Identify which cell holds the provided text, then report its (x, y) central coordinate. 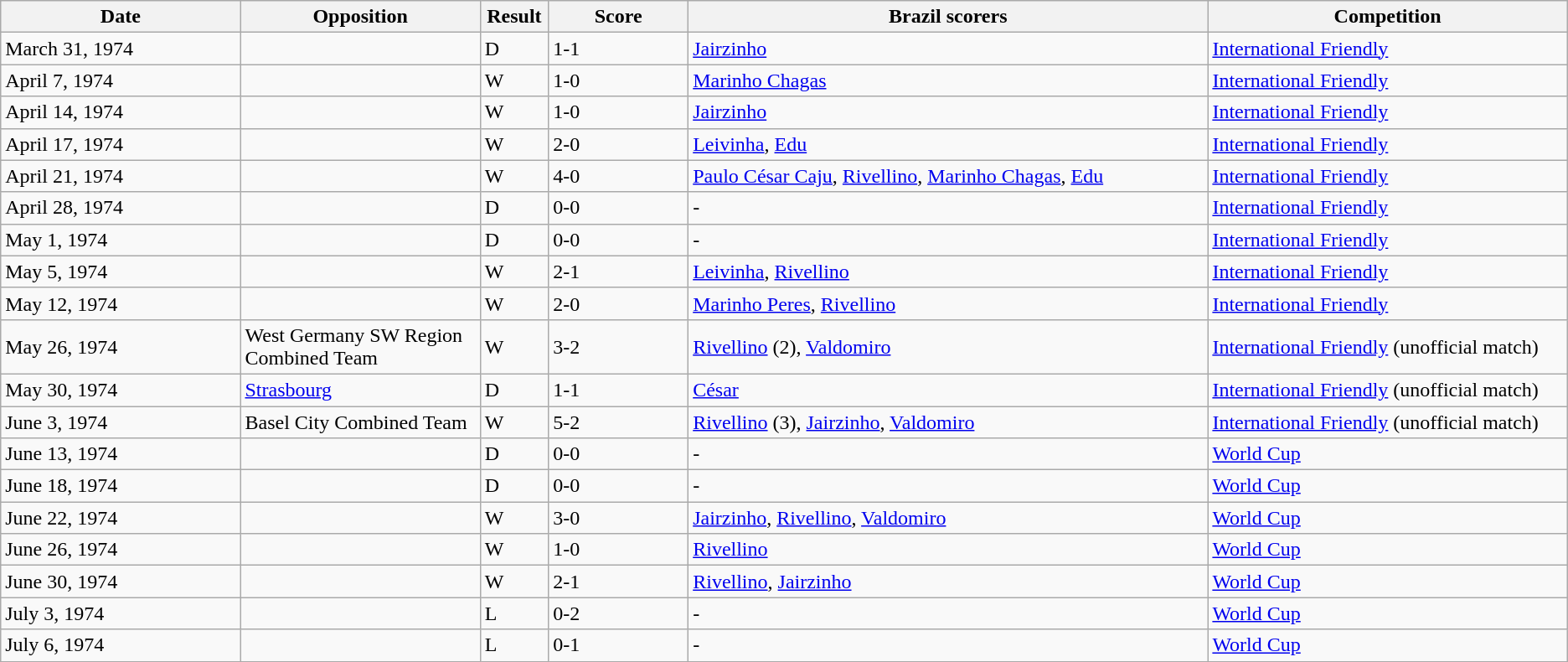
Result (514, 17)
May 1, 1974 (121, 240)
West Germany SW Region Combined Team (360, 347)
4-0 (618, 176)
May 5, 1974 (121, 272)
March 31, 1974 (121, 49)
Rivellino (948, 550)
Marinho Chagas (948, 80)
June 3, 1974 (121, 422)
June 30, 1974 (121, 582)
April 28, 1974 (121, 208)
Basel City Combined Team (360, 422)
July 6, 1974 (121, 645)
Marinho Peres, Rivellino (948, 303)
April 21, 1974 (121, 176)
Rivellino, Jairzinho (948, 582)
June 18, 1974 (121, 486)
June 26, 1974 (121, 550)
Leivinha, Edu (948, 144)
May 26, 1974 (121, 347)
May 30, 1974 (121, 390)
Rivellino (3), Jairzinho, Valdomiro (948, 422)
Paulo César Caju, Rivellino, Marinho Chagas, Edu (948, 176)
0-2 (618, 613)
Competition (1387, 17)
0-1 (618, 645)
June 22, 1974 (121, 518)
Jairzinho, Rivellino, Valdomiro (948, 518)
Strasbourg (360, 390)
Rivellino (2), Valdomiro (948, 347)
July 3, 1974 (121, 613)
April 7, 1974 (121, 80)
Date (121, 17)
April 17, 1974 (121, 144)
Brazil scorers (948, 17)
June 13, 1974 (121, 454)
April 14, 1974 (121, 112)
3-2 (618, 347)
5-2 (618, 422)
May 12, 1974 (121, 303)
Score (618, 17)
Leivinha, Rivellino (948, 272)
César (948, 390)
Opposition (360, 17)
3-0 (618, 518)
